Extract the (X, Y) coordinate from the center of the cell holding the provided text.  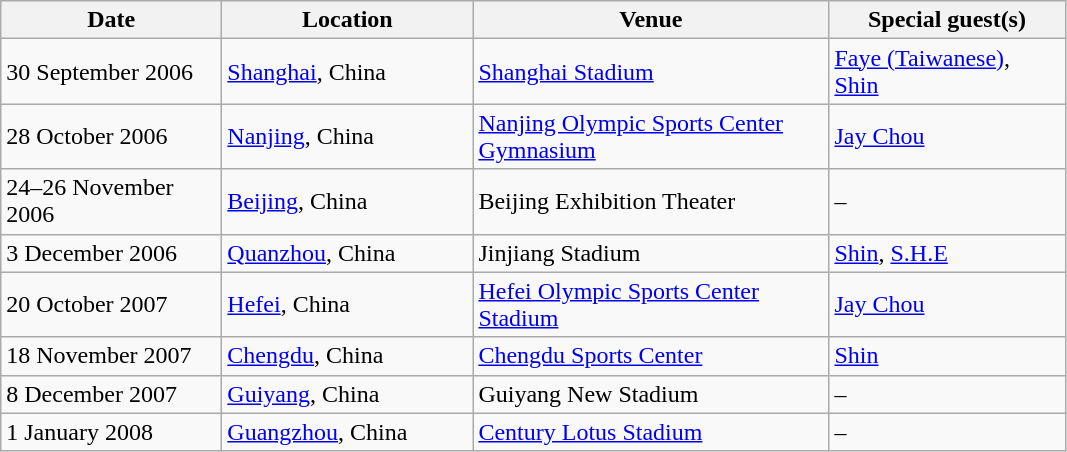
Beijing Exhibition Theater (651, 202)
Guiyang New Stadium (651, 394)
Guangzhou, China (348, 432)
Shin (947, 356)
Century Lotus Stadium (651, 432)
28 October 2006 (112, 136)
1 January 2008 (112, 432)
Shanghai, China (348, 72)
Location (348, 20)
18 November 2007 (112, 356)
Hefei, China (348, 304)
Nanjing Olympic Sports Center Gymnasium (651, 136)
30 September 2006 (112, 72)
Guiyang, China (348, 394)
Quanzhou, China (348, 253)
Shin, S.H.E (947, 253)
24–26 November 2006 (112, 202)
Chengdu Sports Center (651, 356)
Special guest(s) (947, 20)
Shanghai Stadium (651, 72)
Nanjing, China (348, 136)
Hefei Olympic Sports Center Stadium (651, 304)
Date (112, 20)
Beijing, China (348, 202)
Jinjiang Stadium (651, 253)
3 December 2006 (112, 253)
8 December 2007 (112, 394)
Venue (651, 20)
Chengdu, China (348, 356)
20 October 2007 (112, 304)
Faye (Taiwanese), Shin (947, 72)
